Locate the cell with the specified text and output its [X, Y] center coordinate. 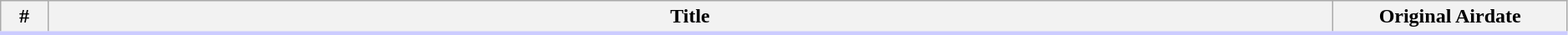
Title [690, 17]
Original Airdate [1450, 17]
# [24, 17]
